Find where the given text appears and provide that cell's center as [x, y] coordinate. 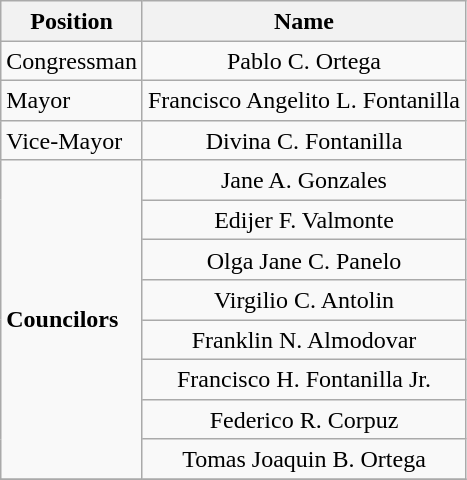
Position [72, 21]
Franklin N. Almodovar [304, 340]
Name [304, 21]
Divina C. Fontanilla [304, 140]
Francisco Angelito L. Fontanilla [304, 100]
Mayor [72, 100]
Edijer F. Valmonte [304, 220]
Jane A. Gonzales [304, 180]
Councilors [72, 320]
Olga Jane C. Panelo [304, 260]
Pablo C. Ortega [304, 61]
Tomas Joaquin B. Ortega [304, 459]
Federico R. Corpuz [304, 419]
Francisco H. Fontanilla Jr. [304, 379]
Vice-Mayor [72, 140]
Congressman [72, 61]
Virgilio C. Antolin [304, 300]
